Find where the given text appears and provide that cell's center as (X, Y) coordinate. 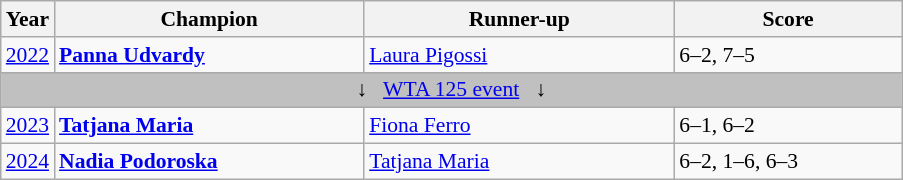
6–2, 7–5 (788, 55)
2024 (28, 162)
Panna Udvardy (209, 55)
Runner-up (519, 19)
Laura Pigossi (519, 55)
Fiona Ferro (519, 126)
6–2, 1–6, 6–3 (788, 162)
Score (788, 19)
2023 (28, 126)
↓ WTA 125 event ↓ (452, 90)
Champion (209, 19)
Nadia Podoroska (209, 162)
6–1, 6–2 (788, 126)
2022 (28, 55)
Year (28, 19)
